Search for the cell housing the specified text and yield its [X, Y] center coordinate. 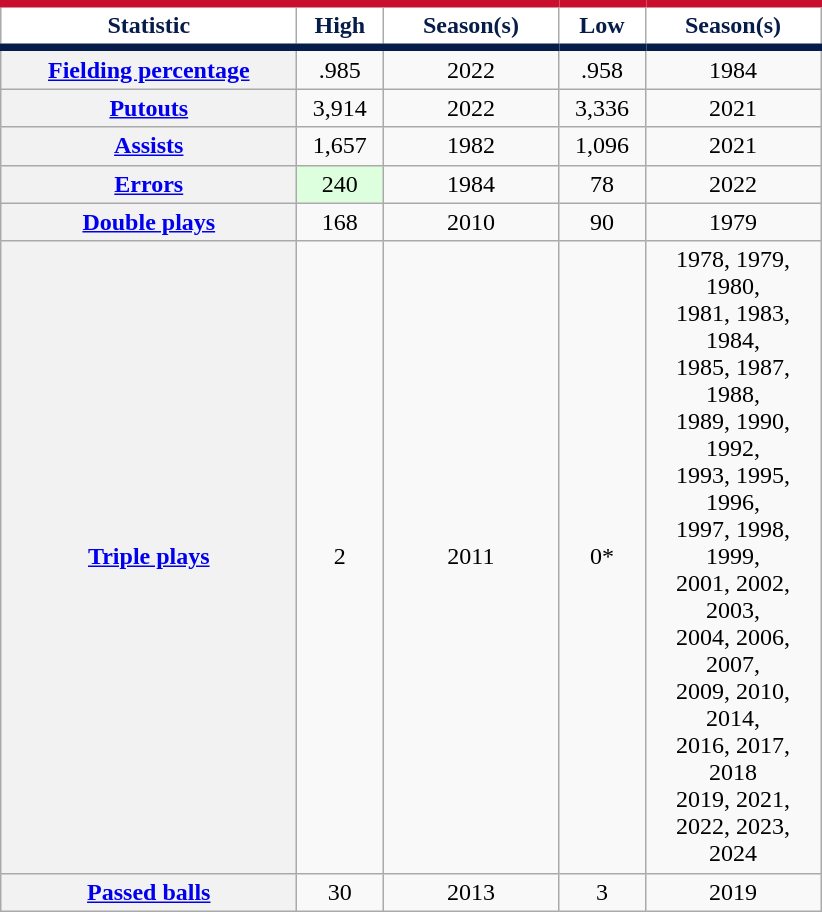
1979 [733, 222]
2011 [471, 557]
Fielding percentage [149, 68]
1,657 [340, 146]
Errors [149, 184]
.958 [602, 68]
168 [340, 222]
90 [602, 222]
2010 [471, 222]
78 [602, 184]
1982 [471, 146]
Low [602, 26]
2019 [733, 892]
Triple plays [149, 557]
2013 [471, 892]
.985 [340, 68]
2 [340, 557]
Statistic [149, 26]
Double plays [149, 222]
Putouts [149, 108]
High [340, 26]
1,096 [602, 146]
Assists [149, 146]
0* [602, 557]
Passed balls [149, 892]
3,336 [602, 108]
3 [602, 892]
30 [340, 892]
240 [340, 184]
3,914 [340, 108]
